Determine the (x, y) coordinate at the center of the cell enclosing the given text.  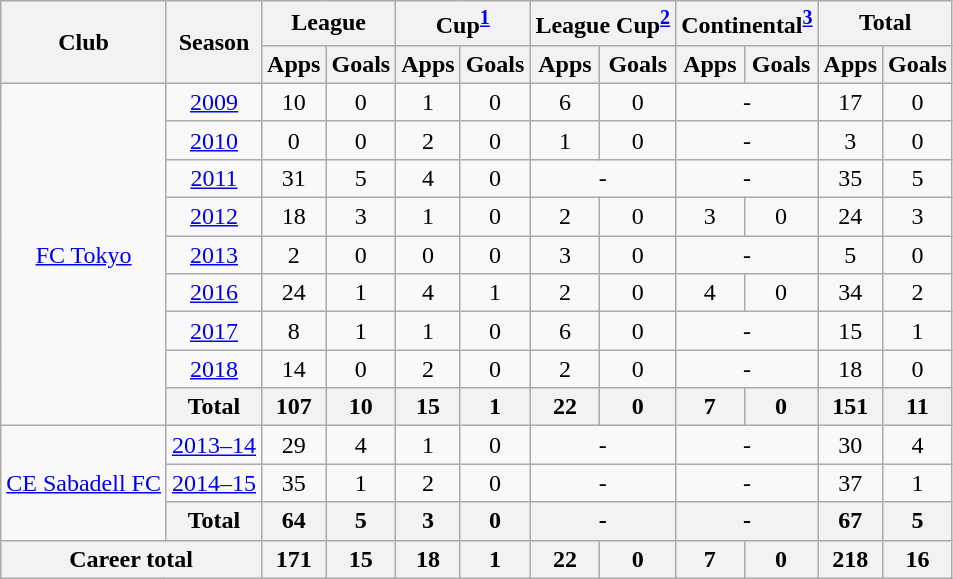
2009 (214, 102)
2012 (214, 217)
171 (294, 559)
Season (214, 42)
31 (294, 178)
FC Tokyo (84, 254)
11 (918, 407)
67 (850, 521)
2014–15 (214, 483)
2013–14 (214, 445)
17 (850, 102)
Career total (132, 559)
2010 (214, 140)
2013 (214, 255)
Continental3 (747, 24)
League Cup2 (603, 24)
34 (850, 293)
League (329, 24)
64 (294, 521)
2017 (214, 331)
8 (294, 331)
29 (294, 445)
107 (294, 407)
2018 (214, 369)
2016 (214, 293)
2011 (214, 178)
CE Sabadell FC (84, 483)
37 (850, 483)
30 (850, 445)
Club (84, 42)
Cup1 (463, 24)
151 (850, 407)
218 (850, 559)
14 (294, 369)
16 (918, 559)
